Return [X, Y] of the center of cell containing provided text 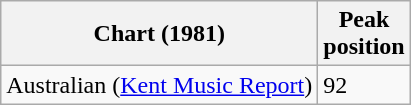
Australian (Kent Music Report) [160, 85]
92 [364, 85]
Peakposition [364, 34]
Chart (1981) [160, 34]
